Capture the cell that displays the provided text and extract its [X, Y] central coordinate. 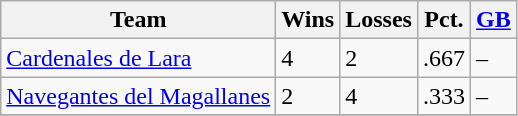
Cardenales de Lara [138, 58]
.333 [444, 96]
GB [494, 20]
Pct. [444, 20]
Wins [308, 20]
Navegantes del Magallanes [138, 96]
Losses [379, 20]
.667 [444, 58]
Team [138, 20]
